From the cell containing the given text, extract its center point as [X, Y] coordinate. 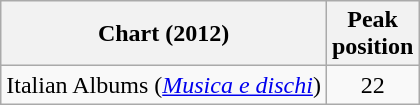
Peakposition [372, 34]
22 [372, 85]
Chart (2012) [164, 34]
Italian Albums (Musica e dischi) [164, 85]
